Find where the given text appears and provide that cell's center as [x, y] coordinate. 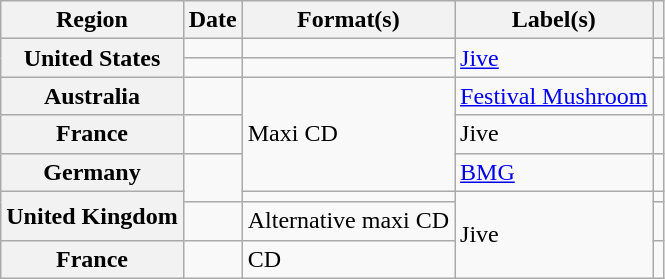
Format(s) [348, 20]
United States [92, 58]
Australia [92, 96]
Date [212, 20]
CD [348, 259]
Maxi CD [348, 134]
BMG [554, 172]
Germany [92, 172]
Label(s) [554, 20]
Alternative maxi CD [348, 221]
United Kingdom [92, 216]
Festival Mushroom [554, 96]
Region [92, 20]
